From the cell containing the given text, extract its center point as [x, y] coordinate. 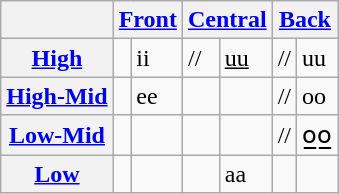
High-Mid [57, 96]
Low [57, 173]
o̲o̲ [318, 135]
oo [318, 96]
Back [304, 20]
High [57, 58]
Front [148, 20]
ii [157, 58]
ee [157, 96]
Central [227, 20]
Low-Mid [57, 135]
aa [246, 173]
